Scan for the cell matching the given text and deliver its (X, Y) coordinate at center. 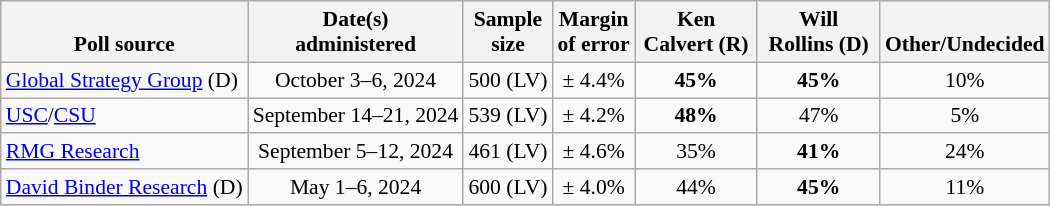
500 (LV) (508, 80)
35% (696, 152)
47% (818, 116)
± 4.2% (594, 116)
10% (965, 80)
44% (696, 187)
± 4.4% (594, 80)
48% (696, 116)
5% (965, 116)
September 5–12, 2024 (356, 152)
461 (LV) (508, 152)
Other/Undecided (965, 32)
KenCalvert (R) (696, 32)
October 3–6, 2024 (356, 80)
600 (LV) (508, 187)
David Binder Research (D) (124, 187)
Samplesize (508, 32)
24% (965, 152)
11% (965, 187)
Marginof error (594, 32)
Date(s)administered (356, 32)
Poll source (124, 32)
± 4.6% (594, 152)
Global Strategy Group (D) (124, 80)
May 1–6, 2024 (356, 187)
RMG Research (124, 152)
± 4.0% (594, 187)
WillRollins (D) (818, 32)
USC/CSU (124, 116)
September 14–21, 2024 (356, 116)
539 (LV) (508, 116)
41% (818, 152)
